Pinpoint the cell where the given text exists, returning its [X, Y] midpoint coordinate. 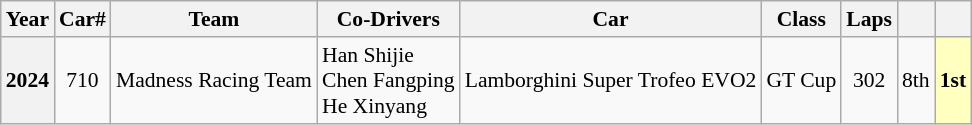
Madness Racing Team [214, 80]
Team [214, 19]
Co-Drivers [388, 19]
302 [869, 80]
GT Cup [801, 80]
710 [82, 80]
Year [28, 19]
Laps [869, 19]
8th [916, 80]
2024 [28, 80]
Car [611, 19]
Lamborghini Super Trofeo EVO2 [611, 80]
Class [801, 19]
Han Shijie Chen Fangping He Xinyang [388, 80]
1st [954, 80]
Car# [82, 19]
